Pinpoint the cell where the given text exists, returning its [X, Y] midpoint coordinate. 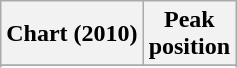
Chart (2010) [72, 34]
Peakposition [189, 34]
